Extract the [X, Y] coordinate from the center of the cell holding the provided text.  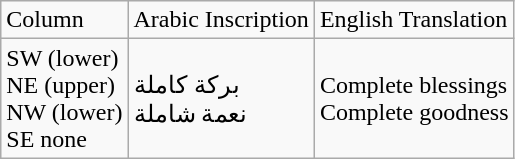
Complete blessingsComplete goodness [414, 98]
Column [64, 20]
بركة كاملةنعمة شاملة [221, 98]
SW (lower)NE (upper)NW (lower)SE none [64, 98]
English Translation [414, 20]
Arabic Inscription [221, 20]
